Return the (x, y) coordinate for the center point of the cell that contains the specified text.  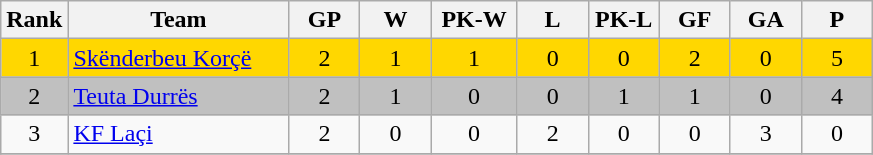
W (396, 20)
KF Laçi (178, 134)
Skënderbeu Korçë (178, 58)
GA (766, 20)
Rank (34, 20)
Teuta Durrës (178, 96)
GF (694, 20)
4 (836, 96)
PK-L (624, 20)
5 (836, 58)
L (552, 20)
P (836, 20)
Team (178, 20)
PK-W (474, 20)
GP (324, 20)
